Extract the [x, y] coordinate from the center of the cell holding the provided text.  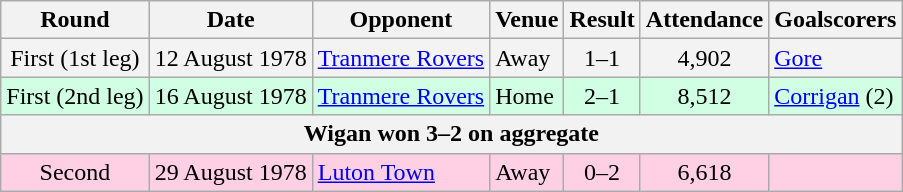
8,512 [704, 96]
4,902 [704, 58]
12 August 1978 [230, 58]
Attendance [704, 20]
2–1 [602, 96]
29 August 1978 [230, 172]
Gore [836, 58]
0–2 [602, 172]
Date [230, 20]
6,618 [704, 172]
Home [527, 96]
1–1 [602, 58]
16 August 1978 [230, 96]
Result [602, 20]
First (1st leg) [75, 58]
Wigan won 3–2 on aggregate [452, 134]
Round [75, 20]
Second [75, 172]
Luton Town [400, 172]
First (2nd leg) [75, 96]
Goalscorers [836, 20]
Venue [527, 20]
Opponent [400, 20]
Corrigan (2) [836, 96]
